Return the [x, y] coordinate for the center point of the cell that contains the specified text.  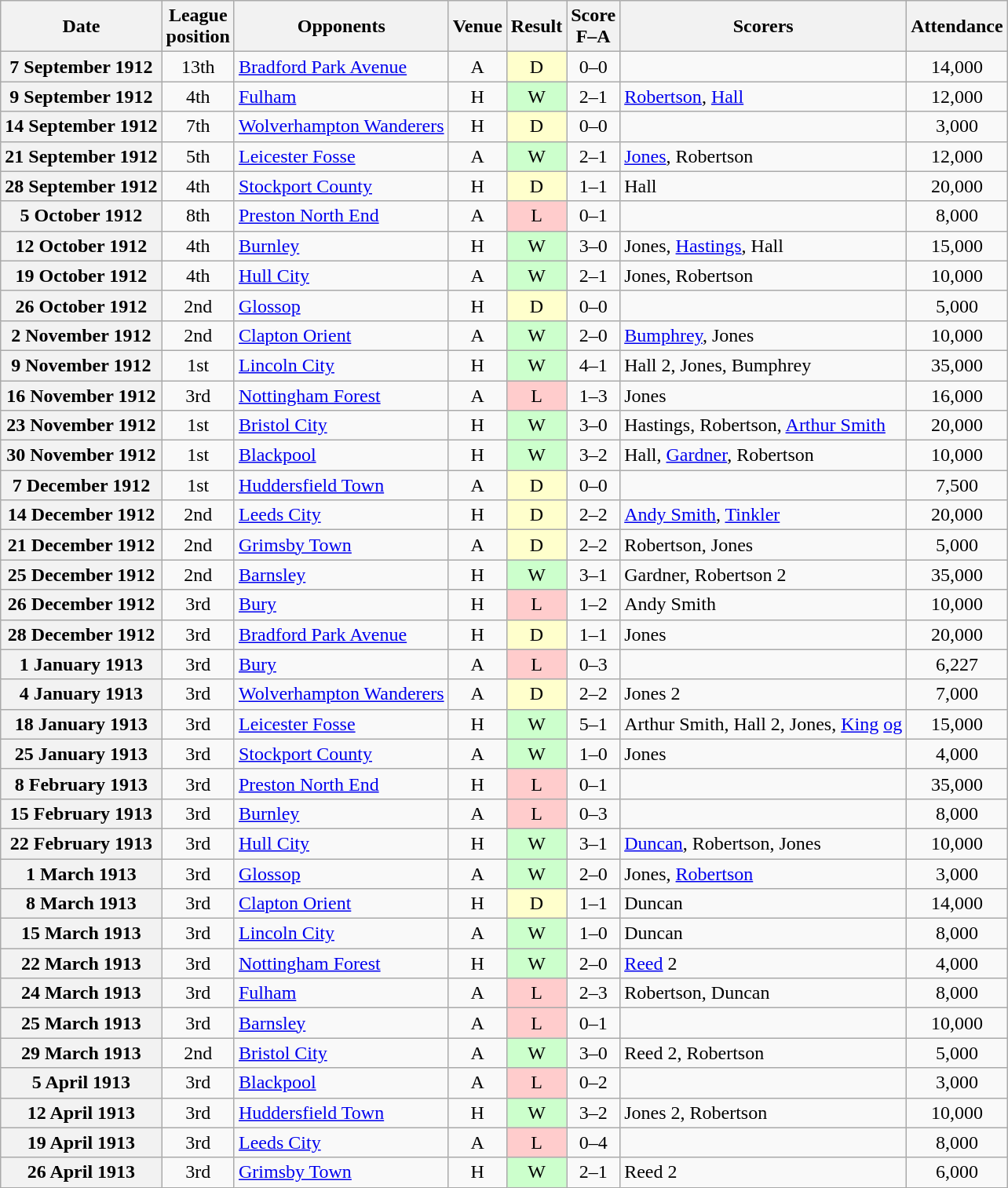
7 September 1912 [82, 67]
4–1 [593, 365]
Jones 2, Robertson [763, 1113]
4 January 1913 [82, 694]
13th [198, 67]
26 April 1913 [82, 1172]
21 December 1912 [82, 545]
8th [198, 216]
1–2 [593, 605]
19 April 1913 [82, 1142]
Gardner, Robertson 2 [763, 575]
2–3 [593, 993]
Date [82, 27]
Robertson, Duncan [763, 993]
Robertson, Jones [763, 545]
22 March 1913 [82, 963]
Andy Smith [763, 605]
28 December 1912 [82, 634]
0–2 [593, 1083]
21 September 1912 [82, 156]
12 April 1913 [82, 1113]
5 April 1913 [82, 1083]
7,500 [957, 485]
Andy Smith, Tinkler [763, 515]
Jones 2 [763, 694]
Hall 2, Jones, Bumphrey [763, 365]
Venue [477, 27]
Hall, Gardner, Robertson [763, 455]
25 December 1912 [82, 575]
Attendance [957, 27]
28 September 1912 [82, 186]
16,000 [957, 395]
18 January 1913 [82, 724]
22 February 1913 [82, 843]
8 March 1913 [82, 904]
5–1 [593, 724]
5 October 1912 [82, 216]
12 October 1912 [82, 246]
Reed 2, Robertson [763, 1053]
24 March 1913 [82, 993]
7th [198, 126]
25 January 1913 [82, 754]
Jones, Hastings, Hall [763, 246]
15 March 1913 [82, 934]
Hastings, Robertson, Arthur Smith [763, 426]
Arthur Smith, Hall 2, Jones, King og [763, 724]
1–3 [593, 395]
15 February 1913 [82, 813]
19 October 1912 [82, 276]
Duncan, Robertson, Jones [763, 843]
6,000 [957, 1172]
Result [536, 27]
23 November 1912 [82, 426]
29 March 1913 [82, 1053]
30 November 1912 [82, 455]
1 January 1913 [82, 664]
7,000 [957, 694]
8 February 1913 [82, 784]
7 December 1912 [82, 485]
Leagueposition [198, 27]
2 November 1912 [82, 335]
5th [198, 156]
9 September 1912 [82, 97]
Robertson, Hall [763, 97]
14 December 1912 [82, 515]
9 November 1912 [82, 365]
16 November 1912 [82, 395]
1 March 1913 [82, 874]
Bumphrey, Jones [763, 335]
Hall [763, 186]
ScoreF–A [593, 27]
Opponents [341, 27]
Scorers [763, 27]
6,227 [957, 664]
26 October 1912 [82, 305]
26 December 1912 [82, 605]
14 September 1912 [82, 126]
0–4 [593, 1142]
25 March 1913 [82, 1023]
